Provide the [x, y] coordinate of the cell's center where the given text is located.  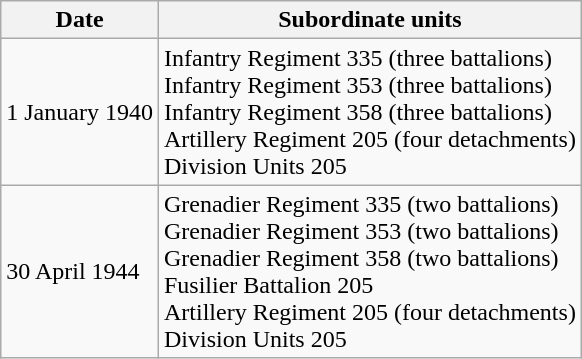
Date [80, 20]
30 April 1944 [80, 272]
Subordinate units [370, 20]
1 January 1940 [80, 112]
